Provide the [x, y] coordinate of the cell's center where the given text is located.  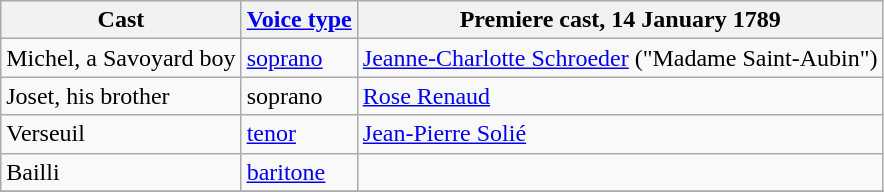
Verseuil [121, 134]
Bailli [121, 172]
Rose Renaud [620, 96]
Joset, his brother [121, 96]
tenor [299, 134]
Cast [121, 20]
Jean-Pierre Solié [620, 134]
Michel, a Savoyard boy [121, 58]
baritone [299, 172]
Premiere cast, 14 January 1789 [620, 20]
Voice type [299, 20]
Jeanne-Charlotte Schroeder ("Madame Saint-Aubin") [620, 58]
